Output the (X, Y) coordinate of the center of the cell containing the given text.  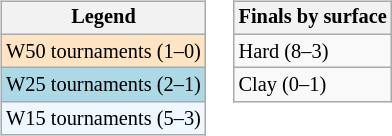
W50 tournaments (1–0) (103, 51)
Clay (0–1) (313, 85)
W25 tournaments (2–1) (103, 85)
Finals by surface (313, 18)
Legend (103, 18)
Hard (8–3) (313, 51)
W15 tournaments (5–3) (103, 119)
